For the text-containing cell, return its midpoint in [x, y] coordinate format. 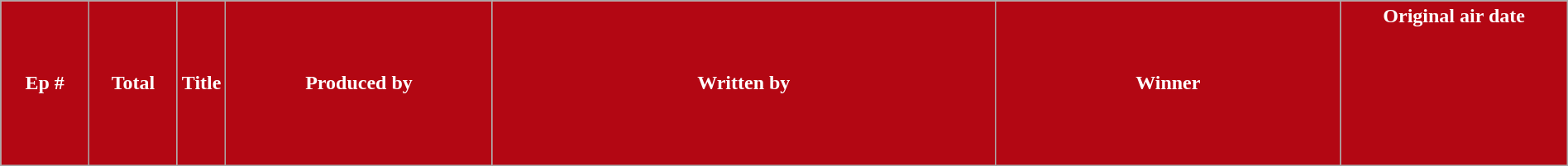
Total [132, 83]
Ep # [45, 83]
Produced by [359, 83]
Title [202, 83]
Original air date [1454, 83]
Winner [1168, 83]
Written by [744, 83]
